For the text-containing cell, return its midpoint in [x, y] coordinate format. 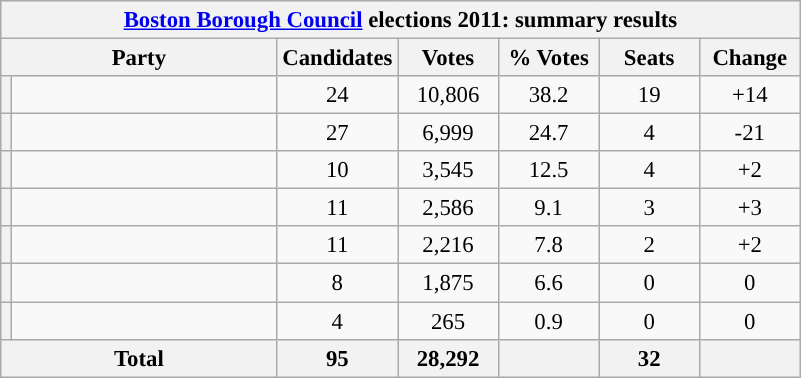
2,586 [448, 208]
Candidates [338, 58]
10 [338, 170]
38.2 [548, 95]
28,292 [448, 358]
8 [338, 283]
24.7 [548, 133]
3,545 [448, 170]
27 [338, 133]
265 [448, 321]
Boston Borough Council elections 2011: summary results [400, 20]
Party [139, 58]
19 [650, 95]
Seats [650, 58]
% Votes [548, 58]
10,806 [448, 95]
7.8 [548, 245]
+14 [750, 95]
Total [139, 358]
24 [338, 95]
2 [650, 245]
+3 [750, 208]
9.1 [548, 208]
32 [650, 358]
0.9 [548, 321]
1,875 [448, 283]
-21 [750, 133]
95 [338, 358]
Change [750, 58]
2,216 [448, 245]
12.5 [548, 170]
6.6 [548, 283]
3 [650, 208]
6,999 [448, 133]
Votes [448, 58]
